Capture the cell that displays the provided text and extract its [x, y] central coordinate. 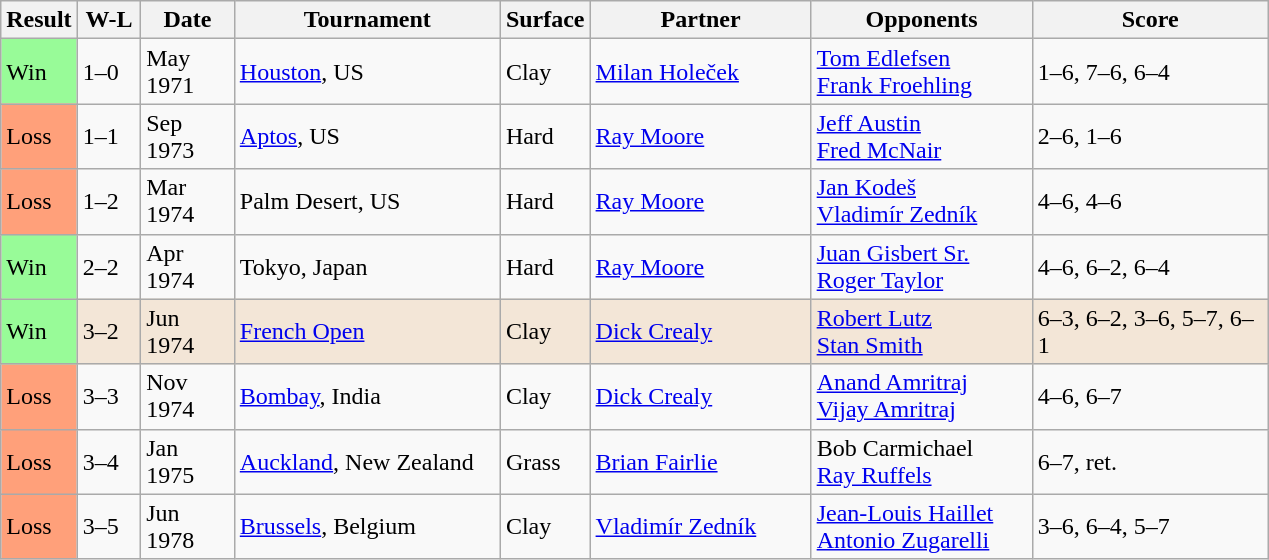
Bombay, India [367, 396]
Jan Kodeš Vladimír Zedník [922, 202]
3–3 [109, 396]
Bob Carmichael Ray Ruffels [922, 462]
Robert Lutz Stan Smith [922, 332]
Houston, US [367, 72]
Tokyo, Japan [367, 266]
4–6, 6–7 [1150, 396]
Jeff Austin Fred McNair [922, 136]
2–2 [109, 266]
Juan Gisbert Sr. Roger Taylor [922, 266]
Surface [545, 20]
Vladimír Zedník [700, 526]
Sep 1973 [188, 136]
Palm Desert, US [367, 202]
1–0 [109, 72]
4–6, 4–6 [1150, 202]
Jun 1974 [188, 332]
3–2 [109, 332]
2–6, 1–6 [1150, 136]
May 1971 [188, 72]
6–3, 6–2, 3–6, 5–7, 6–1 [1150, 332]
6–7, ret. [1150, 462]
French Open [367, 332]
Tournament [367, 20]
Jean-Louis Haillet Antonio Zugarelli [922, 526]
Partner [700, 20]
Score [1150, 20]
4–6, 6–2, 6–4 [1150, 266]
Aptos, US [367, 136]
1–6, 7–6, 6–4 [1150, 72]
3–5 [109, 526]
Nov 1974 [188, 396]
3–6, 6–4, 5–7 [1150, 526]
W-L [109, 20]
Grass [545, 462]
Brian Fairlie [700, 462]
Brussels, Belgium [367, 526]
Auckland, New Zealand [367, 462]
1–1 [109, 136]
1–2 [109, 202]
Tom Edlefsen Frank Froehling [922, 72]
Jun 1978 [188, 526]
Apr 1974 [188, 266]
Milan Holeček [700, 72]
Mar 1974 [188, 202]
Jan 1975 [188, 462]
3–4 [109, 462]
Result [39, 20]
Date [188, 20]
Anand Amritraj Vijay Amritraj [922, 396]
Opponents [922, 20]
